Find where the given text appears and provide that cell's center as [x, y] coordinate. 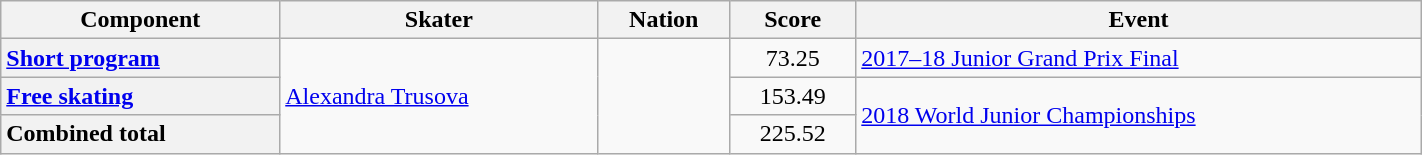
Score [793, 20]
225.52 [793, 134]
Nation [664, 20]
Skater [439, 20]
73.25 [793, 58]
Event [1138, 20]
153.49 [793, 96]
2018 World Junior Championships [1138, 115]
Alexandra Trusova [439, 96]
Free skating [140, 96]
Short program [140, 58]
2017–18 Junior Grand Prix Final [1138, 58]
Component [140, 20]
Combined total [140, 134]
